Extract the (x, y) coordinate from the center of the cell holding the provided text.  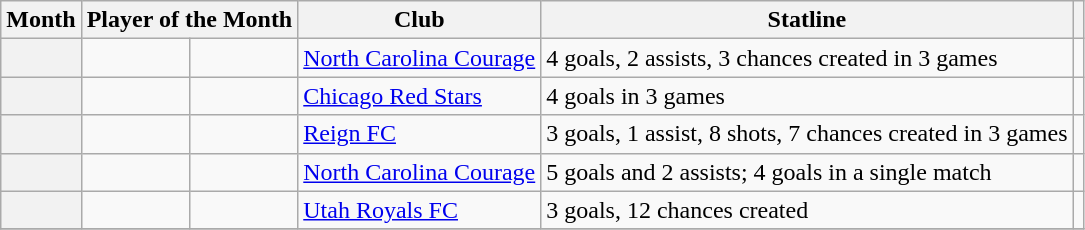
Statline (807, 20)
Month (41, 20)
Reign FC (420, 134)
4 goals in 3 games (807, 96)
4 goals, 2 assists, 3 chances created in 3 games (807, 58)
Player of the Month (190, 20)
3 goals, 1 assist, 8 shots, 7 chances created in 3 games (807, 134)
Club (420, 20)
Utah Royals FC (420, 210)
Chicago Red Stars (420, 96)
3 goals, 12 chances created (807, 210)
5 goals and 2 assists; 4 goals in a single match (807, 172)
